Capture the cell that displays the provided text and extract its [X, Y] central coordinate. 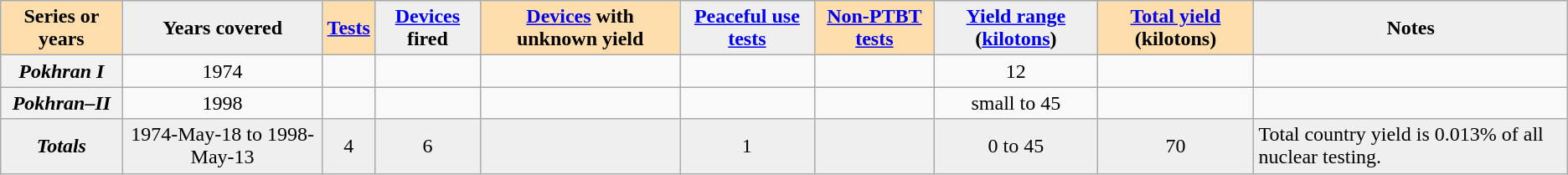
Notes [1411, 28]
Years covered [223, 28]
1998 [223, 103]
Series or years [62, 28]
Non-PTBT tests [874, 28]
Tests [348, 28]
0 to 45 [1016, 146]
Pokhran I [62, 71]
Devices fired [427, 28]
Peaceful use tests [747, 28]
70 [1176, 146]
Totals [62, 146]
Devices with unknown yield [580, 28]
1 [747, 146]
Pokhran–II [62, 103]
Total country yield is 0.013% of all nuclear testing. [1411, 146]
4 [348, 146]
1974 [223, 71]
1974-May-18 to 1998-May-13 [223, 146]
6 [427, 146]
Total yield (kilotons) [1176, 28]
12 [1016, 71]
Yield range (kilotons) [1016, 28]
small to 45 [1016, 103]
